For the text-containing cell, return its midpoint in (X, Y) coordinate format. 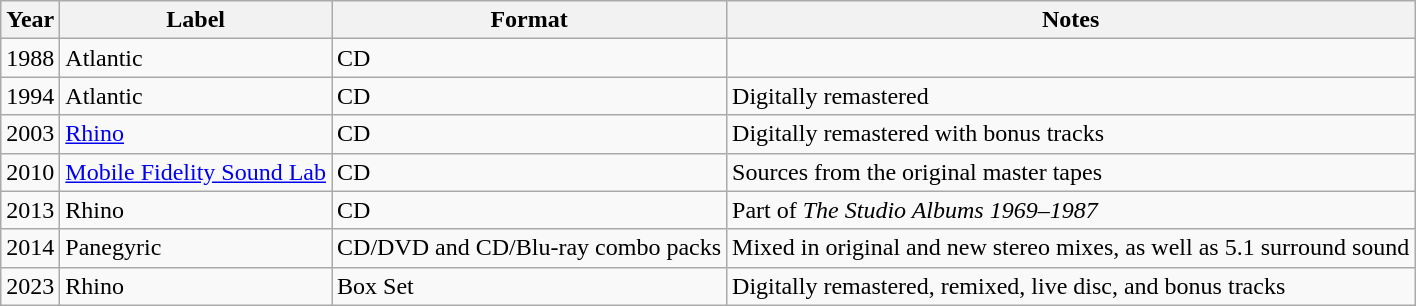
1988 (30, 58)
Format (530, 20)
Label (196, 20)
Sources from the original master tapes (1071, 172)
CD/DVD and CD/Blu-ray combo packs (530, 248)
Digitally remastered with bonus tracks (1071, 134)
Part of The Studio Albums 1969–1987 (1071, 210)
Mobile Fidelity Sound Lab (196, 172)
Notes (1071, 20)
1994 (30, 96)
2013 (30, 210)
Panegyric (196, 248)
2003 (30, 134)
2010 (30, 172)
Digitally remastered, remixed, live disc, and bonus tracks (1071, 286)
Digitally remastered (1071, 96)
Year (30, 20)
2023 (30, 286)
Mixed in original and new stereo mixes, as well as 5.1 surround sound (1071, 248)
2014 (30, 248)
Box Set (530, 286)
